Scan for the cell matching the given text and deliver its (x, y) coordinate at center. 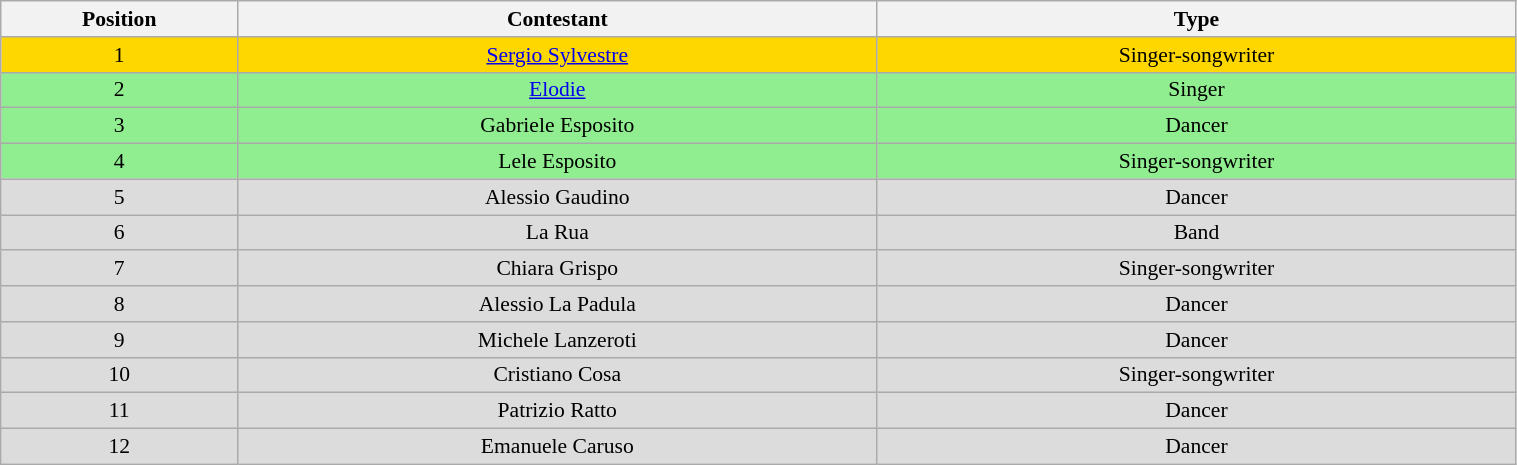
8 (120, 304)
7 (120, 269)
Michele Lanzeroti (558, 340)
1 (120, 55)
La Rua (558, 233)
4 (120, 162)
Cristiano Cosa (558, 375)
3 (120, 126)
Elodie (558, 90)
Emanuele Caruso (558, 447)
Type (1196, 19)
Singer (1196, 90)
5 (120, 197)
Alessio Gaudino (558, 197)
Lele Esposito (558, 162)
12 (120, 447)
Position (120, 19)
11 (120, 411)
Chiara Grispo (558, 269)
6 (120, 233)
Band (1196, 233)
Patrizio Ratto (558, 411)
Gabriele Esposito (558, 126)
Alessio La Padula (558, 304)
9 (120, 340)
2 (120, 90)
Sergio Sylvestre (558, 55)
Contestant (558, 19)
10 (120, 375)
